Pinpoint the cell where the given text exists, returning its [X, Y] midpoint coordinate. 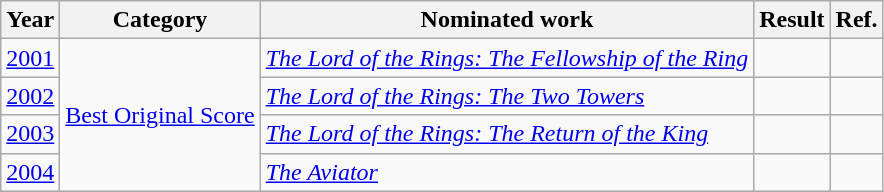
The Lord of the Rings: The Fellowship of the Ring [507, 58]
Ref. [856, 20]
2002 [30, 96]
2004 [30, 172]
Year [30, 20]
The Lord of the Rings: The Two Towers [507, 96]
The Aviator [507, 172]
2001 [30, 58]
Nominated work [507, 20]
Best Original Score [160, 115]
2003 [30, 134]
The Lord of the Rings: The Return of the King [507, 134]
Category [160, 20]
Result [792, 20]
